Return (X, Y) of the center of cell containing provided text 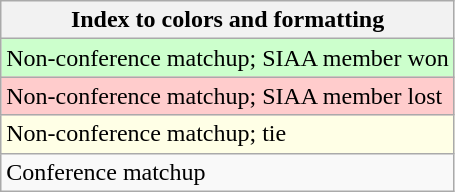
Non-conference matchup; SIAA member lost (228, 96)
Non-conference matchup; tie (228, 134)
Conference matchup (228, 172)
Index to colors and formatting (228, 20)
Non-conference matchup; SIAA member won (228, 58)
